Scan for the cell matching the given text and deliver its (x, y) coordinate at center. 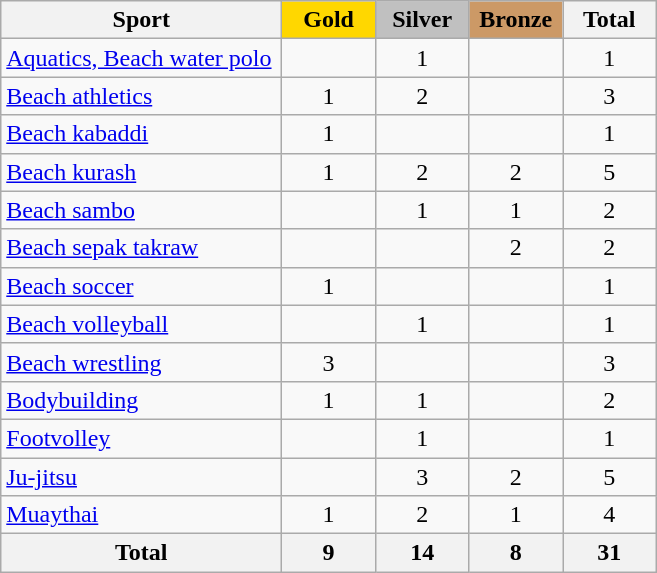
Beach sepak takraw (142, 248)
4 (609, 515)
8 (516, 553)
Gold (329, 20)
Beach soccer (142, 286)
Beach kabaddi (142, 134)
Silver (422, 20)
Muaythai (142, 515)
Beach wrestling (142, 362)
Sport (142, 20)
Bodybuilding (142, 400)
Beach volleyball (142, 324)
Beach athletics (142, 96)
14 (422, 553)
31 (609, 553)
Beach kurash (142, 172)
Aquatics, Beach water polo (142, 58)
Beach sambo (142, 210)
9 (329, 553)
Ju-jitsu (142, 477)
Bronze (516, 20)
Footvolley (142, 438)
